Return (x, y) of the center of cell containing provided text 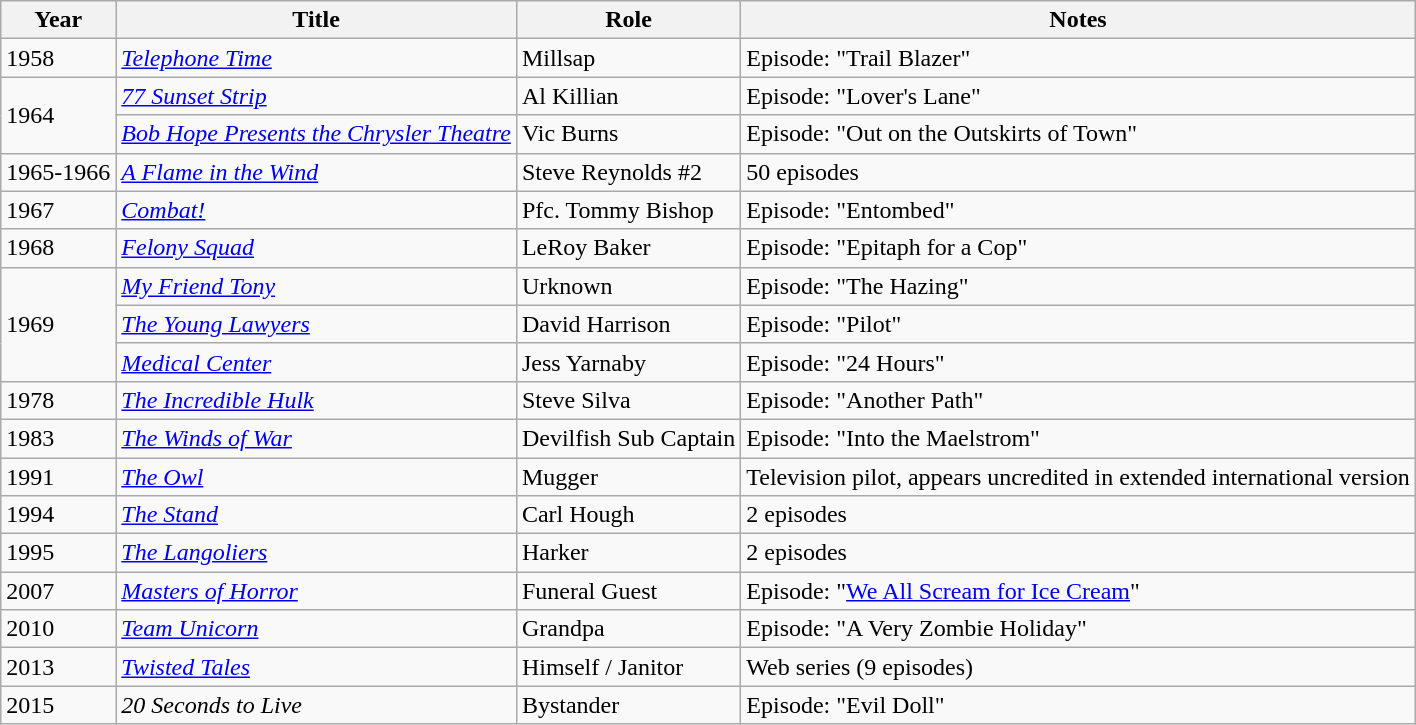
Year (58, 20)
Episode: "24 Hours" (1078, 362)
Episode: "Evil Doll" (1078, 705)
Bystander (628, 705)
The Incredible Hulk (316, 400)
1964 (58, 115)
Urknown (628, 286)
Funeral Guest (628, 591)
Episode: "Pilot" (1078, 324)
2013 (58, 667)
Harker (628, 553)
Web series (9 episodes) (1078, 667)
77 Sunset Strip (316, 96)
Episode: "A Very Zombie Holiday" (1078, 629)
1995 (58, 553)
1968 (58, 248)
Millsap (628, 58)
Felony Squad (316, 248)
1958 (58, 58)
1978 (58, 400)
Vic Burns (628, 134)
1994 (58, 515)
Combat! (316, 210)
Mugger (628, 477)
Masters of Horror (316, 591)
2010 (58, 629)
Episode: "Another Path" (1078, 400)
Carl Hough (628, 515)
1965-1966 (58, 172)
Steve Reynolds #2 (628, 172)
The Winds of War (316, 438)
Television pilot, appears uncredited in extended international version (1078, 477)
Episode: "The Hazing" (1078, 286)
The Young Lawyers (316, 324)
A Flame in the Wind (316, 172)
1983 (58, 438)
1969 (58, 324)
Episode: "Into the Maelstrom" (1078, 438)
Team Unicorn (316, 629)
Episode: "Epitaph for a Cop" (1078, 248)
Episode: "Out on the Outskirts of Town" (1078, 134)
20 Seconds to Live (316, 705)
Twisted Tales (316, 667)
Al Killian (628, 96)
Bob Hope Presents the Chrysler Theatre (316, 134)
LeRoy Baker (628, 248)
My Friend Tony (316, 286)
2007 (58, 591)
Telephone Time (316, 58)
1967 (58, 210)
The Langoliers (316, 553)
Episode: "Lover's Lane" (1078, 96)
1991 (58, 477)
Steve Silva (628, 400)
David Harrison (628, 324)
2015 (58, 705)
Medical Center (316, 362)
50 episodes (1078, 172)
Pfc. Tommy Bishop (628, 210)
The Stand (316, 515)
Role (628, 20)
Grandpa (628, 629)
Episode: "Trail Blazer" (1078, 58)
Title (316, 20)
Himself / Janitor (628, 667)
The Owl (316, 477)
Notes (1078, 20)
Jess Yarnaby (628, 362)
Devilfish Sub Captain (628, 438)
Episode: "Entombed" (1078, 210)
Episode: "We All Scream for Ice Cream" (1078, 591)
